For the text-containing cell, return its midpoint in (x, y) coordinate format. 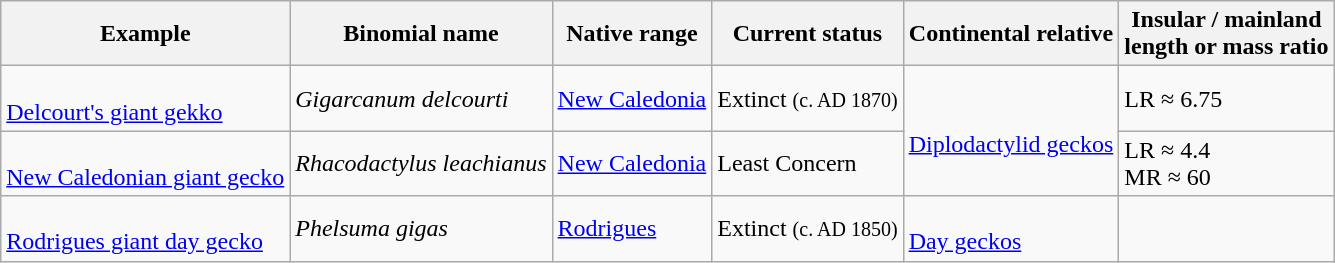
Gigarcanum delcourti (421, 98)
LR ≈ 6.75 (1226, 98)
New Caledonian giant gecko (146, 164)
Rhacodactylus leachianus (421, 164)
Extinct (c. AD 1850) (808, 228)
Rodrigues (632, 228)
Current status (808, 34)
Delcourt's giant gekko (146, 98)
Example (146, 34)
LR ≈ 4.4 MR ≈ 60 (1226, 164)
Rodrigues giant day gecko (146, 228)
Extinct (c. AD 1870) (808, 98)
Diplodactylid geckos (1011, 131)
Continental relative (1011, 34)
Least Concern (808, 164)
Native range (632, 34)
Binomial name (421, 34)
Insular / mainlandlength or mass ratio (1226, 34)
Day geckos (1011, 228)
Phelsuma gigas (421, 228)
